Detect which cell encompasses the target text, then output its (X, Y) center coordinate. 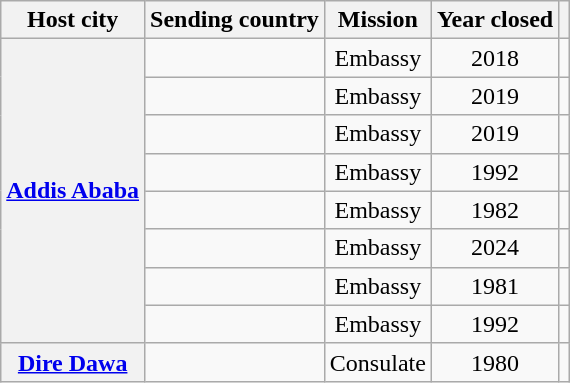
Consulate (378, 362)
Addis Ababa (73, 191)
2018 (494, 58)
Sending country (235, 20)
1982 (494, 210)
Dire Dawa (73, 362)
Mission (378, 20)
1980 (494, 362)
Host city (73, 20)
2024 (494, 248)
1981 (494, 286)
Year closed (494, 20)
